For the text-containing cell, return its midpoint in (X, Y) coordinate format. 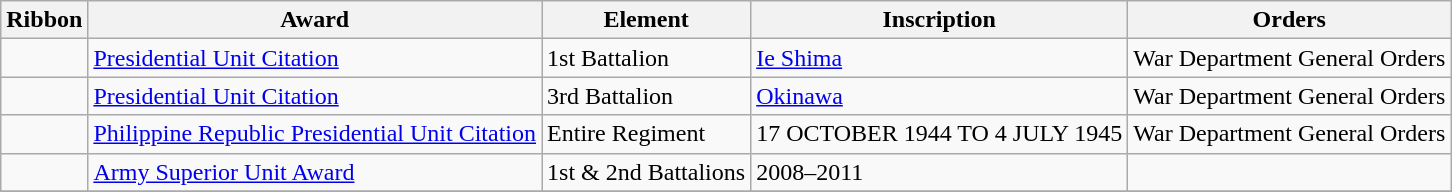
Philippine Republic Presidential Unit Citation (315, 134)
Army Superior Unit Award (315, 172)
3rd Battalion (646, 96)
Ribbon (44, 20)
1st Battalion (646, 58)
Okinawa (940, 96)
Element (646, 20)
1st & 2nd Battalions (646, 172)
Orders (1290, 20)
Award (315, 20)
17 OCTOBER 1944 TO 4 JULY 1945 (940, 134)
Entire Regiment (646, 134)
Inscription (940, 20)
2008–2011 (940, 172)
Ie Shima (940, 58)
